Identify which cell holds the provided text, then report its [X, Y] central coordinate. 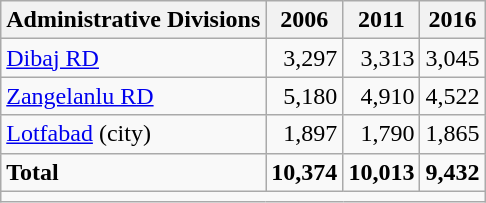
10,374 [304, 172]
Total [134, 172]
5,180 [304, 96]
Dibaj RD [134, 58]
4,910 [382, 96]
1,897 [304, 134]
2011 [382, 20]
Zangelanlu RD [134, 96]
1,790 [382, 134]
1,865 [452, 134]
Administrative Divisions [134, 20]
2006 [304, 20]
3,313 [382, 58]
Lotfabad (city) [134, 134]
3,045 [452, 58]
4,522 [452, 96]
9,432 [452, 172]
2016 [452, 20]
10,013 [382, 172]
3,297 [304, 58]
